Provide the [X, Y] coordinate of the cell's center where the given text is located.  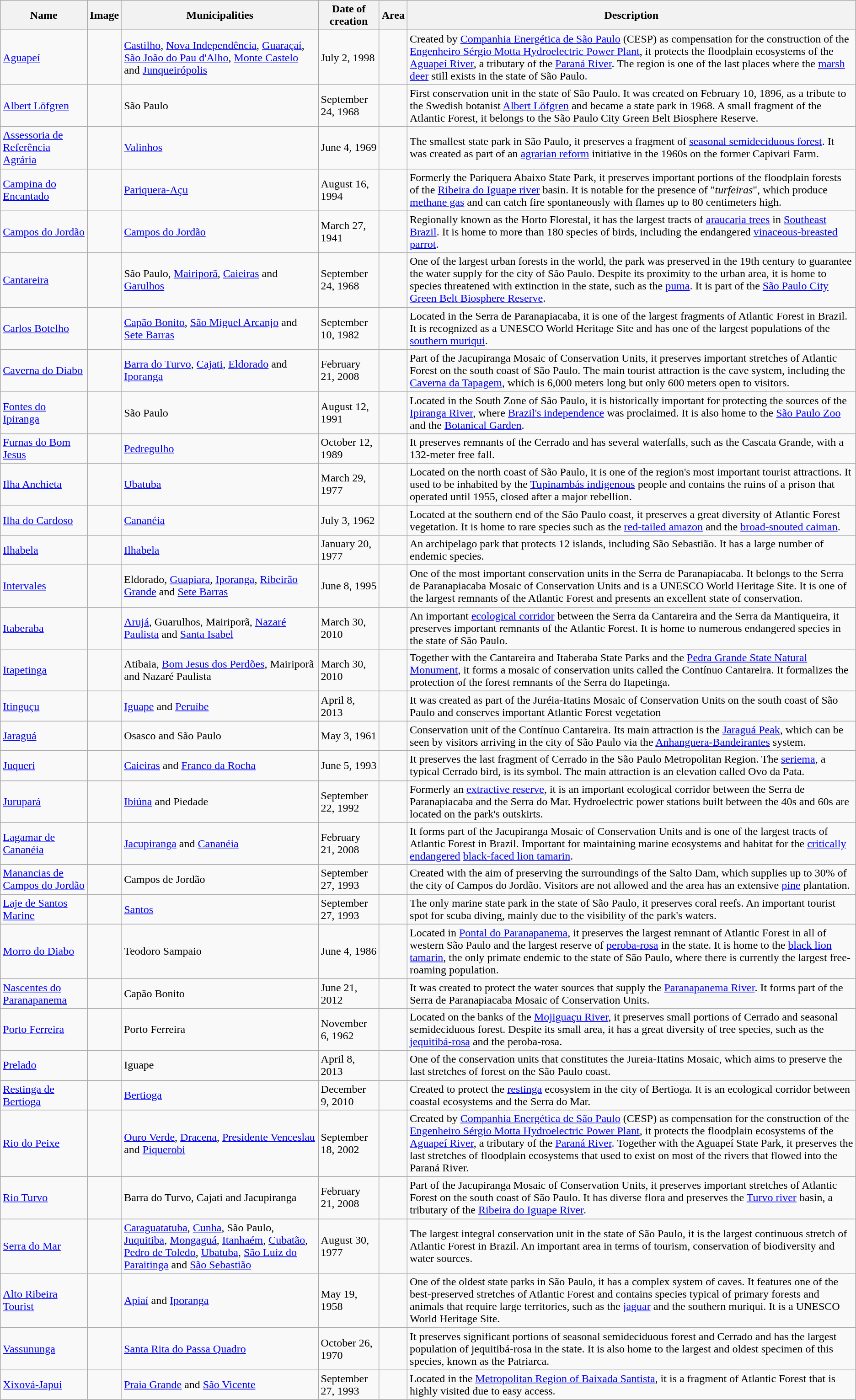
Arujá, Guarulhos, Mairiporã, Nazaré Paulista and Santa Isabel [220, 628]
Rio Turvo [44, 1198]
June 21, 2012 [348, 993]
Apiaí and Iporanga [220, 1300]
Pedregulho [220, 448]
August 30, 1977 [348, 1246]
Capão Bonito, São Miguel Arcanjo and Sete Barras [220, 328]
Santos [220, 909]
Located in the Metropolitan Region of Baixada Santista, it is a fragment of Atlantic Forest that is highly visited due to easy access. [631, 1384]
Campina do Encantado [44, 190]
July 3, 1962 [348, 520]
Jaraguá [44, 736]
Alto Ribeira Tourist [44, 1300]
Iguape [220, 1065]
May 3, 1961 [348, 736]
Morro do Diabo [44, 951]
Campos de Jordão [220, 880]
March 29, 1977 [348, 484]
June 5, 1993 [348, 765]
Barra do Turvo, Cajati and Jacupiranga [220, 1198]
Valinhos [220, 148]
Teodoro Sampaio [220, 951]
Praia Grande and São Vicente [220, 1384]
August 16, 1994 [348, 190]
Bertioga [220, 1095]
Ouro Verde, Dracena, Presidente Venceslau and Piquerobi [220, 1144]
Area [393, 16]
Eldorado, Guapiara, Iporanga, Ribeirão Grande and Sete Barras [220, 586]
Cantareira [44, 280]
Municipalities [220, 16]
Lagamar de Cananéia [44, 844]
Serra do Mar [44, 1246]
Juqueri [44, 765]
Intervales [44, 586]
Cananéia [220, 520]
Itinguçu [44, 706]
October 26, 1970 [348, 1349]
Ilha Anchieta [44, 484]
January 20, 1977 [348, 550]
Nascentes do Paranapanema [44, 993]
Restinga de Bertioga [44, 1095]
Ubatuba [220, 484]
Ilha do Cardoso [44, 520]
Caverna do Diabo [44, 370]
An archipelago park that protects 12 islands, including São Sebastião. It has a large number of endemic species. [631, 550]
May 19, 1958 [348, 1300]
Image [104, 16]
Capão Bonito [220, 993]
Created to protect the restinga ecosystem in the city of Bertioga. It is an ecological corridor between coastal ecosystems and the Serra do Mar. [631, 1095]
Rio do Peixe [44, 1144]
Prelado [44, 1065]
June 4, 1986 [348, 951]
July 2, 1998 [348, 58]
August 12, 1991 [348, 412]
Name [44, 16]
Aguapeí [44, 58]
Description [631, 16]
Jacupiranga and Cananéia [220, 844]
June 4, 1969 [348, 148]
Santa Rita do Passa Quadro [220, 1349]
Pariquera-Açu [220, 190]
Laje de Santos Marine [44, 909]
Atibaia, Bom Jesus dos Perdões, Mairiporã and Nazaré Paulista [220, 670]
Xixová-Japuí [44, 1384]
December 9, 2010 [348, 1095]
June 8, 1995 [348, 586]
Caieiras and Franco da Rocha [220, 765]
September 10, 1982 [348, 328]
Iguape and Peruíbe [220, 706]
Caraguatatuba, Cunha, São Paulo, Juquitiba, Mongaguá, Itanhaém, Cubatão, Pedro de Toledo, Ubatuba, São Luiz do Paraitinga and São Sebastião [220, 1246]
Barra do Turvo, Cajati, Eldorado and Iporanga [220, 370]
Date of creation [348, 16]
Assessoria de Referência Agrária [44, 148]
March 27, 1941 [348, 232]
November 6, 1962 [348, 1029]
Itapetinga [44, 670]
Furnas do Bom Jesus [44, 448]
Albert Löfgren [44, 106]
Ibiúna and Piedade [220, 802]
Carlos Botelho [44, 328]
Itaberaba [44, 628]
September 22, 1992 [348, 802]
Fontes do Ipiranga [44, 412]
Manancias de Campos do Jordão [44, 880]
Osasco and São Paulo [220, 736]
September 18, 2002 [348, 1144]
October 12, 1989 [348, 448]
Castilho, Nova Independência, Guaraçaí, São João do Pau d'Alho, Monte Castelo and Junqueirópolis [220, 58]
It preserves remnants of the Cerrado and has several waterfalls, such as the Cascata Grande, with a 132-meter free fall. [631, 448]
São Paulo, Mairiporã, Caieiras and Garulhos [220, 280]
Vassununga [44, 1349]
One of the conservation units that constitutes the Jureia-Itatins Mosaic, which aims to preserve the last stretches of forest on the São Paulo coast. [631, 1065]
Jurupará [44, 802]
